Return [X, Y] of the center of cell containing provided text 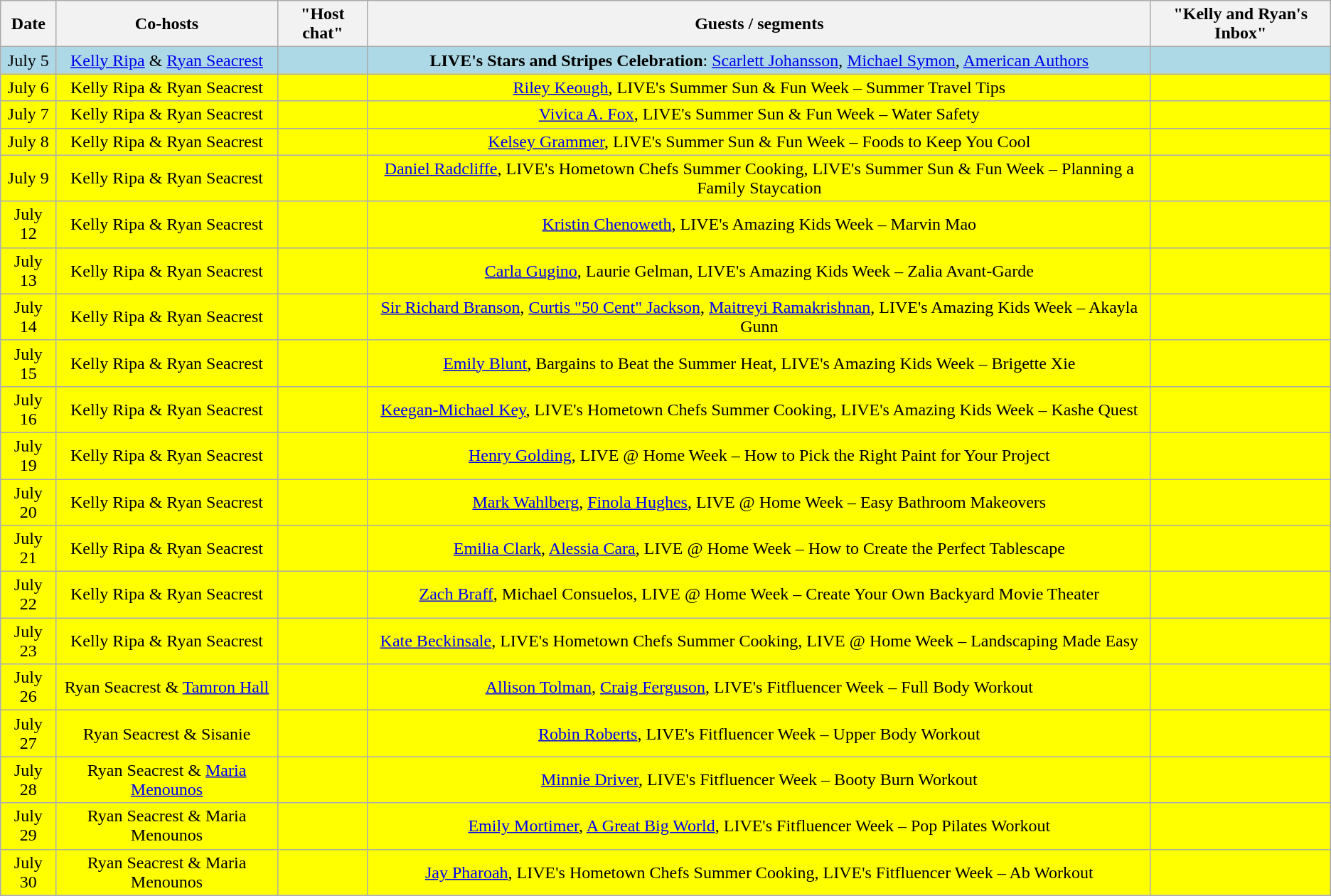
July 14 [28, 317]
Robin Roberts, LIVE's Fitfluencer Week – Upper Body Workout [759, 734]
July 6 [28, 87]
Allison Tolman, Craig Ferguson, LIVE's Fitfluencer Week – Full Body Workout [759, 687]
July 30 [28, 872]
July 16 [28, 410]
July 5 [28, 60]
July 29 [28, 826]
Sir Richard Branson, Curtis "50 Cent" Jackson, Maitreyi Ramakrishnan, LIVE's Amazing Kids Week – Akayla Gunn [759, 317]
Kate Beckinsale, LIVE's Hometown Chefs Summer Cooking, LIVE @ Home Week – Landscaping Made Easy [759, 641]
Mark Wahlberg, Finola Hughes, LIVE @ Home Week – Easy Bathroom Makeovers [759, 502]
Ryan Seacrest & Sisanie [166, 734]
"Host chat" [323, 24]
July 27 [28, 734]
July 12 [28, 225]
July 22 [28, 594]
Minnie Driver, LIVE's Fitfluencer Week – Booty Burn Workout [759, 779]
Henry Golding, LIVE @ Home Week – How to Pick the Right Paint for Your Project [759, 455]
July 8 [28, 142]
Daniel Radcliffe, LIVE's Hometown Chefs Summer Cooking, LIVE's Summer Sun & Fun Week – Planning a Family Staycation [759, 178]
Emily Blunt, Bargains to Beat the Summer Heat, LIVE's Amazing Kids Week – Brigette Xie [759, 363]
"Kelly and Ryan's Inbox" [1240, 24]
Jay Pharoah, LIVE's Hometown Chefs Summer Cooking, LIVE's Fitfluencer Week – Ab Workout [759, 872]
Date [28, 24]
July 9 [28, 178]
Co-hosts [166, 24]
Ryan Seacrest & Tamron Hall [166, 687]
July 13 [28, 270]
July 20 [28, 502]
Carla Gugino, Laurie Gelman, LIVE's Amazing Kids Week – Zalia Avant-Garde [759, 270]
July 15 [28, 363]
Keegan-Michael Key, LIVE's Hometown Chefs Summer Cooking, LIVE's Amazing Kids Week – Kashe Quest [759, 410]
Emily Mortimer, A Great Big World, LIVE's Fitfluencer Week – Pop Pilates Workout [759, 826]
July 28 [28, 779]
Emilia Clark, Alessia Cara, LIVE @ Home Week – How to Create the Perfect Tablescape [759, 549]
July 21 [28, 549]
Kristin Chenoweth, LIVE's Amazing Kids Week – Marvin Mao [759, 225]
Vivica A. Fox, LIVE's Summer Sun & Fun Week – Water Safety [759, 114]
Zach Braff, Michael Consuelos, LIVE @ Home Week – Create Your Own Backyard Movie Theater [759, 594]
July 23 [28, 641]
July 19 [28, 455]
Riley Keough, LIVE's Summer Sun & Fun Week – Summer Travel Tips [759, 87]
LIVE's Stars and Stripes Celebration: Scarlett Johansson, Michael Symon, American Authors [759, 60]
July 26 [28, 687]
Guests / segments [759, 24]
July 7 [28, 114]
Kelsey Grammer, LIVE's Summer Sun & Fun Week – Foods to Keep You Cool [759, 142]
